Pinpoint the cell where the given text exists, returning its [X, Y] midpoint coordinate. 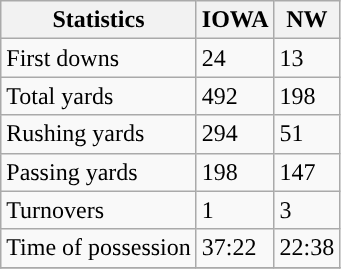
51 [307, 134]
Turnovers [99, 210]
147 [307, 172]
NW [307, 20]
IOWA [235, 20]
24 [235, 58]
Statistics [99, 20]
Passing yards [99, 172]
First downs [99, 58]
37:22 [235, 248]
13 [307, 58]
Rushing yards [99, 134]
1 [235, 210]
294 [235, 134]
3 [307, 210]
492 [235, 96]
Time of possession [99, 248]
22:38 [307, 248]
Total yards [99, 96]
